From the cell containing the given text, extract its center point as (X, Y) coordinate. 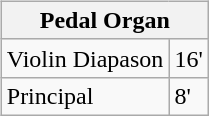
16' (188, 58)
Violin Diapason (85, 58)
8' (188, 96)
Pedal Organ (104, 20)
Principal (85, 96)
